Scan for the cell matching the given text and deliver its (x, y) coordinate at center. 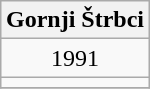
1991 (74, 58)
Gornji Štrbci (74, 20)
